Capture the cell that displays the provided text and extract its (x, y) central coordinate. 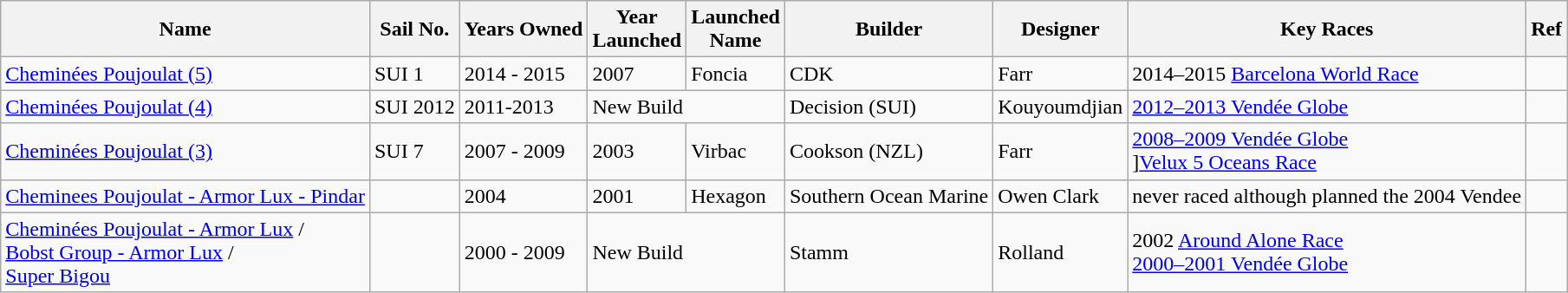
Hexagon (736, 196)
2008–2009 Vendée Globe]Velux 5 Oceans Race (1327, 151)
Kouyoumdjian (1061, 107)
Cheminées Poujoulat (3) (185, 151)
Ref (1546, 29)
Decision (SUI) (888, 107)
Key Races (1327, 29)
Foncia (736, 74)
Stamm (888, 252)
SUI 7 (414, 151)
YearLaunched (637, 29)
2014 - 2015 (524, 74)
Builder (888, 29)
Cheminées Poujoulat (4) (185, 107)
Southern Ocean Marine (888, 196)
Sail No. (414, 29)
SUI 2012 (414, 107)
2007 - 2009 (524, 151)
2002 Around Alone Race2000–2001 Vendée Globe (1327, 252)
2012–2013 Vendée Globe (1327, 107)
CDK (888, 74)
Virbac (736, 151)
Rolland (1061, 252)
Cheminees Poujoulat - Armor Lux - Pindar (185, 196)
Owen Clark (1061, 196)
Designer (1061, 29)
2007 (637, 74)
2000 - 2009 (524, 252)
SUI 1 (414, 74)
Cheminées Poujoulat - Armor Lux /Bobst Group - Armor Lux /Super Bigou (185, 252)
2004 (524, 196)
Name (185, 29)
2001 (637, 196)
never raced although planned the 2004 Vendee (1327, 196)
2003 (637, 151)
Years Owned (524, 29)
Cheminées Poujoulat (5) (185, 74)
Cookson (NZL) (888, 151)
2014–2015 Barcelona World Race (1327, 74)
2011-2013 (524, 107)
LaunchedName (736, 29)
